Pinpoint the cell where the given text exists, returning its (x, y) midpoint coordinate. 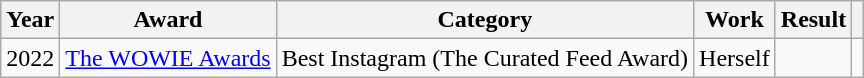
Herself (735, 58)
Award (168, 20)
Result (813, 20)
The WOWIE Awards (168, 58)
2022 (30, 58)
Category (484, 20)
Work (735, 20)
Year (30, 20)
Best Instagram (The Curated Feed Award) (484, 58)
